Extract the [X, Y] coordinate from the center of the cell holding the provided text.  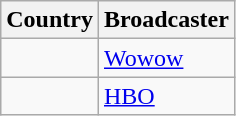
HBO [166, 96]
Wowow [166, 58]
Broadcaster [166, 20]
Country [50, 20]
